For the text-containing cell, return its midpoint in (x, y) coordinate format. 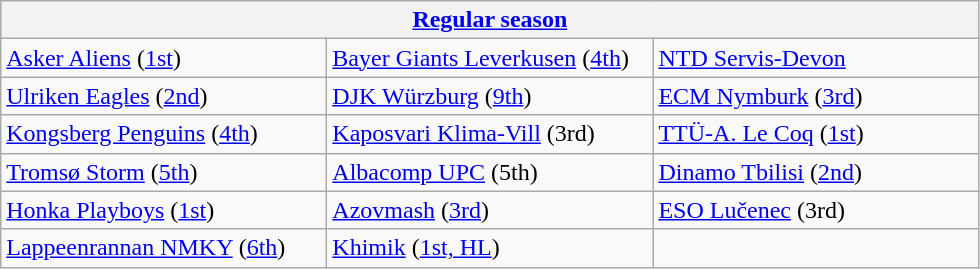
TTÜ-A. Le Coq (1st) (816, 134)
Lappeenrannan NMKY (6th) (164, 248)
Asker Aliens (1st) (164, 58)
Kongsberg Penguins (4th) (164, 134)
Azovmash (3rd) (490, 210)
Tromsø Storm (5th) (164, 172)
Honka Playboys (1st) (164, 210)
Regular season (490, 20)
ESO Lučenec (3rd) (816, 210)
Bayer Giants Leverkusen (4th) (490, 58)
Albacomp UPC (5th) (490, 172)
Kaposvari Klima-Vill (3rd) (490, 134)
Khimik (1st, HL) (490, 248)
Ulriken Eagles (2nd) (164, 96)
Dinamo Tbilisi (2nd) (816, 172)
ECM Nymburk (3rd) (816, 96)
NTD Servis-Devon (816, 58)
DJK Würzburg (9th) (490, 96)
